Find where the given text appears and provide that cell's center as (X, Y) coordinate. 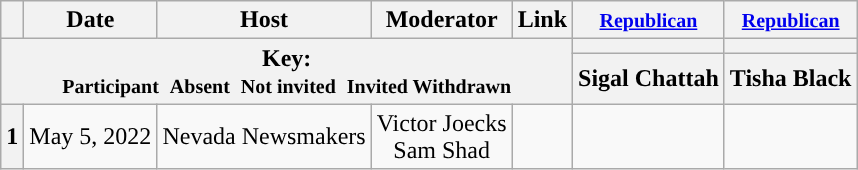
Host (264, 20)
Date (90, 20)
Link (542, 20)
Key: Participant Absent Not invited Invited Withdrawn (287, 72)
Sigal Chattah (649, 78)
Moderator (442, 20)
1 (12, 136)
May 5, 2022 (90, 136)
Nevada Newsmakers (264, 136)
Victor JoecksSam Shad (442, 136)
Tisha Black (790, 78)
